Return the (X, Y) coordinate for the center point of the cell that contains the specified text.  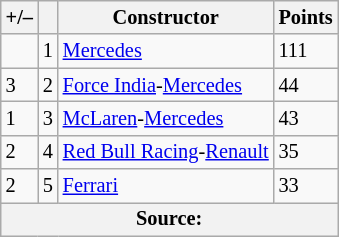
McLaren-Mercedes (166, 118)
Points (306, 17)
+/– (20, 17)
Force India-Mercedes (166, 85)
111 (306, 51)
Source: (170, 219)
43 (306, 118)
4 (48, 152)
Mercedes (166, 51)
5 (48, 186)
33 (306, 186)
35 (306, 152)
Ferrari (166, 186)
Red Bull Racing-Renault (166, 152)
Constructor (166, 17)
44 (306, 85)
